Capture the cell that displays the provided text and extract its (X, Y) central coordinate. 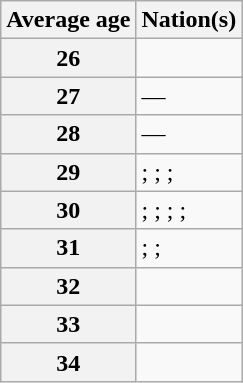
32 (68, 286)
Nation(s) (189, 20)
; ; (189, 248)
34 (68, 362)
; ; ; (189, 172)
29 (68, 172)
30 (68, 210)
28 (68, 134)
27 (68, 96)
33 (68, 324)
31 (68, 248)
Average age (68, 20)
26 (68, 58)
; ; ; ; (189, 210)
